Locate the cell with the specified text and output its [x, y] center coordinate. 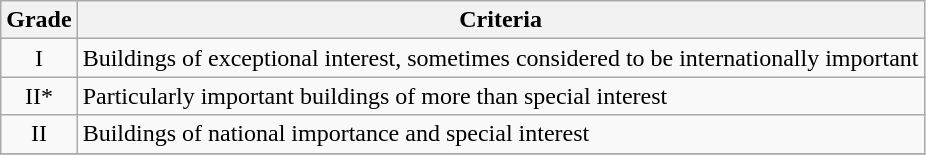
Particularly important buildings of more than special interest [500, 96]
I [39, 58]
Criteria [500, 20]
Buildings of exceptional interest, sometimes considered to be internationally important [500, 58]
Grade [39, 20]
II* [39, 96]
Buildings of national importance and special interest [500, 134]
II [39, 134]
